Search for the cell housing the specified text and yield its [X, Y] center coordinate. 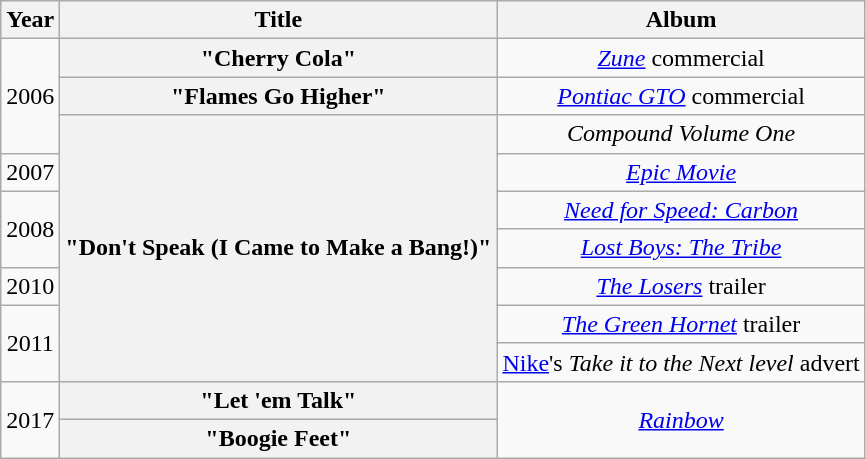
Pontiac GTO commercial [681, 96]
2008 [30, 229]
Need for Speed: Carbon [681, 210]
Album [681, 20]
2017 [30, 419]
2007 [30, 172]
"Don't Speak (I Came to Make a Bang!)" [278, 248]
2006 [30, 96]
Year [30, 20]
Title [278, 20]
Compound Volume One [681, 134]
Lost Boys: The Tribe [681, 248]
Epic Movie [681, 172]
"Let 'em Talk" [278, 400]
"Cherry Cola" [278, 58]
2010 [30, 286]
The Green Hornet trailer [681, 324]
"Boogie Feet" [278, 438]
Nike's Take it to the Next level advert [681, 362]
"Flames Go Higher" [278, 96]
2011 [30, 343]
Rainbow [681, 419]
Zune commercial [681, 58]
The Losers trailer [681, 286]
